Capture the cell that displays the provided text and extract its (X, Y) central coordinate. 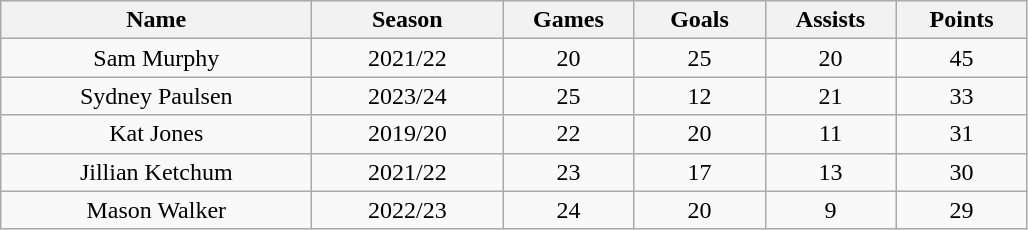
Sam Murphy (156, 58)
24 (568, 210)
13 (830, 172)
31 (962, 134)
45 (962, 58)
Mason Walker (156, 210)
Goals (700, 20)
30 (962, 172)
2023/24 (408, 96)
2022/23 (408, 210)
23 (568, 172)
Games (568, 20)
Jillian Ketchum (156, 172)
Assists (830, 20)
9 (830, 210)
Points (962, 20)
22 (568, 134)
Name (156, 20)
Kat Jones (156, 134)
21 (830, 96)
11 (830, 134)
Sydney Paulsen (156, 96)
33 (962, 96)
Season (408, 20)
17 (700, 172)
12 (700, 96)
29 (962, 210)
2019/20 (408, 134)
